Provide the (X, Y) coordinate of the cell's center where the given text is located.  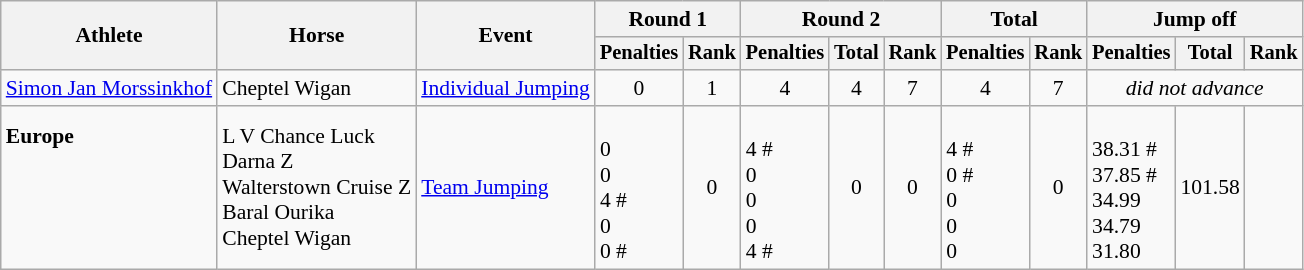
Horse (316, 36)
Team Jumping (506, 188)
Athlete (109, 36)
L V Chance LuckDarna ZWalterstown Cruise ZBaral OurikaCheptel Wigan (316, 188)
4 #0 #000 (985, 188)
Individual Jumping (506, 88)
Jump off (1194, 19)
101.58 (1210, 188)
Europe (109, 188)
Cheptel Wigan (316, 88)
did not advance (1194, 88)
1 (712, 88)
Round 2 (841, 19)
004 #00 # (639, 188)
4 #0004 # (785, 188)
Round 1 (668, 19)
Event (506, 36)
38.31 #37.85 #34.9934.7931.80 (1131, 188)
Simon Jan Morssinkhof (109, 88)
